Scan for the cell matching the given text and deliver its [x, y] coordinate at center. 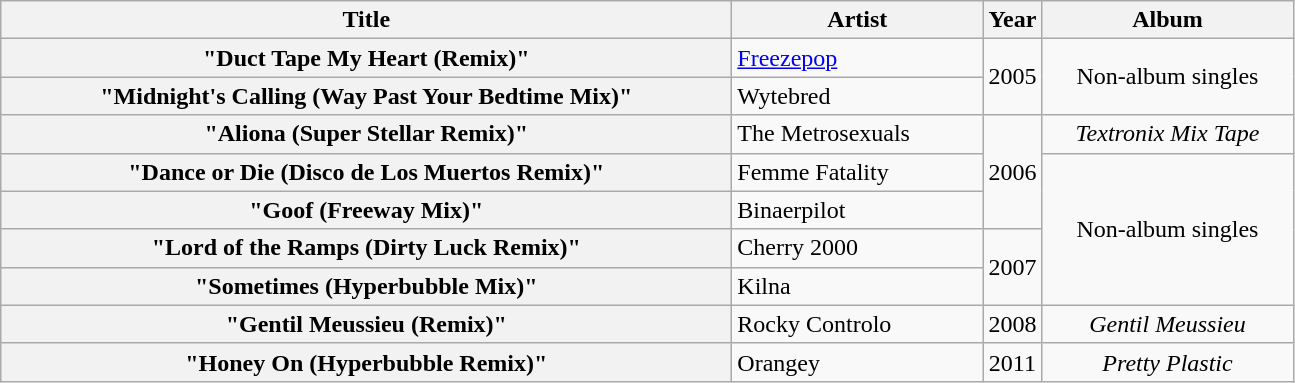
"Gentil Meussieu (Remix)" [366, 324]
"Goof (Freeway Mix)" [366, 210]
2011 [1012, 362]
The Metrosexuals [858, 134]
Textronix Mix Tape [1168, 134]
"Midnight's Calling (Way Past Your Bedtime Mix)" [366, 96]
Freezepop [858, 58]
Year [1012, 20]
2008 [1012, 324]
Kilna [858, 286]
Femme Fatality [858, 172]
2006 [1012, 172]
"Duct Tape My Heart (Remix)" [366, 58]
Pretty Plastic [1168, 362]
Album [1168, 20]
Binaerpilot [858, 210]
"Lord of the Ramps (Dirty Luck Remix)" [366, 248]
2005 [1012, 77]
Rocky Controlo [858, 324]
Wytebred [858, 96]
Cherry 2000 [858, 248]
2007 [1012, 267]
Title [366, 20]
Orangey [858, 362]
"Sometimes (Hyperbubble Mix)" [366, 286]
Artist [858, 20]
"Aliona (Super Stellar Remix)" [366, 134]
Gentil Meussieu [1168, 324]
"Dance or Die (Disco de Los Muertos Remix)" [366, 172]
"Honey On (Hyperbubble Remix)" [366, 362]
